Locate the cell with the specified text and output its (X, Y) center coordinate. 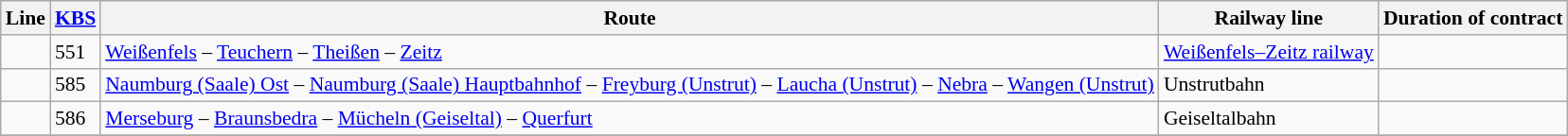
Route (630, 18)
Weißenfels–Zeitz railway (1269, 52)
Duration of contract (1473, 18)
KBS (76, 18)
Geiseltalbahn (1269, 119)
551 (76, 52)
Line (26, 18)
586 (76, 119)
Merseburg – Braunsbedra – Mücheln (Geiseltal) – Querfurt (630, 119)
Weißenfels – Teuchern – Theißen – Zeitz (630, 52)
585 (76, 85)
Unstrutbahn (1269, 85)
Railway line (1269, 18)
Naumburg (Saale) Ost – Naumburg (Saale) Hauptbahnhof – Freyburg (Unstrut) – Laucha (Unstrut) – Nebra – Wangen (Unstrut) (630, 85)
